From the cell containing the given text, extract its center point as [x, y] coordinate. 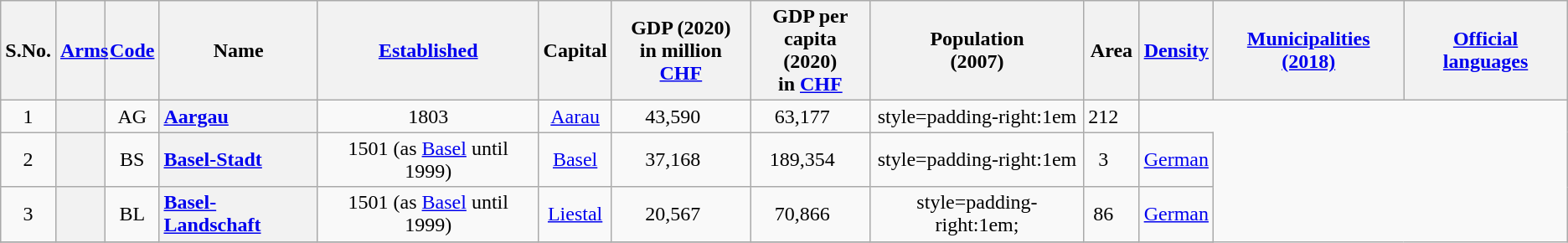
Area [1112, 50]
Basel-Landschaft [238, 215]
189,354 [811, 159]
63,177 [811, 116]
S.No. [28, 50]
Aarau [575, 116]
Official languages [1486, 50]
Established [428, 50]
Liestal [575, 215]
BL [132, 215]
86 [1112, 215]
Name [238, 50]
2 [28, 159]
Code [132, 50]
GDP percapita (2020)in CHF [811, 50]
Basel-Stadt [238, 159]
Capital [575, 50]
1 [28, 116]
70,866 [811, 215]
GDP (2020)in million CHF [680, 50]
Aargau [238, 116]
Population(2007) [977, 50]
Arms [80, 50]
AG [132, 116]
212 [1112, 116]
BS [132, 159]
1803 [428, 116]
43,590 [680, 116]
Municipalities (2018) [1308, 50]
style=padding-right:1em; [977, 215]
Density [1176, 50]
Basel [575, 159]
20,567 [680, 215]
37,168 [680, 159]
